Capture the cell that displays the provided text and extract its (X, Y) central coordinate. 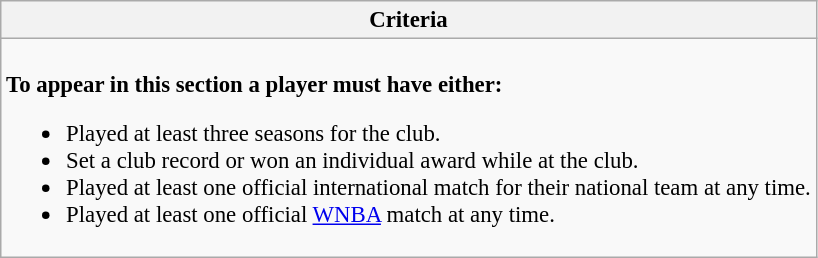
Criteria (408, 20)
